Extract the (X, Y) coordinate from the center of the cell holding the provided text.  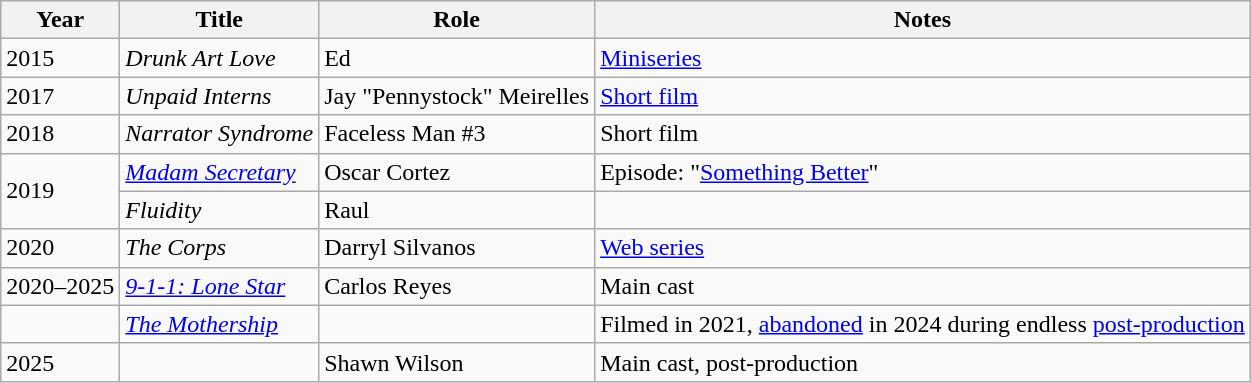
Madam Secretary (220, 172)
The Corps (220, 248)
Oscar Cortez (457, 172)
Carlos Reyes (457, 286)
2020–2025 (60, 286)
2018 (60, 134)
Notes (923, 20)
Miniseries (923, 58)
Fluidity (220, 210)
2019 (60, 191)
Faceless Man #3 (457, 134)
Main cast (923, 286)
2020 (60, 248)
Unpaid Interns (220, 96)
The Mothership (220, 324)
2025 (60, 362)
Web series (923, 248)
Main cast, post-production (923, 362)
Episode: "Something Better" (923, 172)
2017 (60, 96)
Ed (457, 58)
Shawn Wilson (457, 362)
Filmed in 2021, abandoned in 2024 during endless post-production (923, 324)
Narrator Syndrome (220, 134)
Darryl Silvanos (457, 248)
Jay "Pennystock" Meirelles (457, 96)
9-1-1: Lone Star (220, 286)
Year (60, 20)
Role (457, 20)
2015 (60, 58)
Raul (457, 210)
Drunk Art Love (220, 58)
Title (220, 20)
